Locate the cell with the specified text and output its [X, Y] center coordinate. 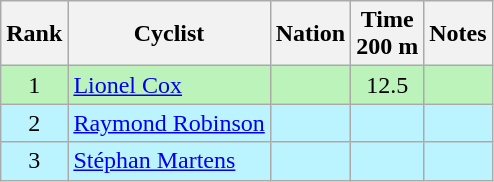
12.5 [388, 85]
Time200 m [388, 34]
Rank [34, 34]
Nation [310, 34]
1 [34, 85]
3 [34, 161]
2 [34, 123]
Stéphan Martens [169, 161]
Lionel Cox [169, 85]
Cyclist [169, 34]
Notes [458, 34]
Raymond Robinson [169, 123]
